From the cell containing the given text, extract its center point as [x, y] coordinate. 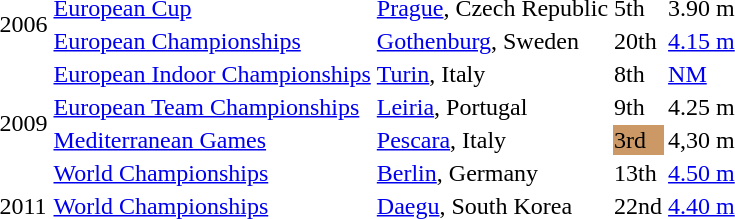
Gothenburg, Sweden [492, 41]
13th [638, 173]
20th [638, 41]
3rd [638, 140]
Berlin, Germany [492, 173]
Turin, Italy [492, 74]
8th [638, 74]
Mediterranean Games [212, 140]
9th [638, 107]
European Indoor Championships [212, 74]
World Championships [212, 173]
Pescara, Italy [492, 140]
European Championships [212, 41]
European Team Championships [212, 107]
Leiria, Portugal [492, 107]
